Identify which cell holds the provided text, then report its (x, y) central coordinate. 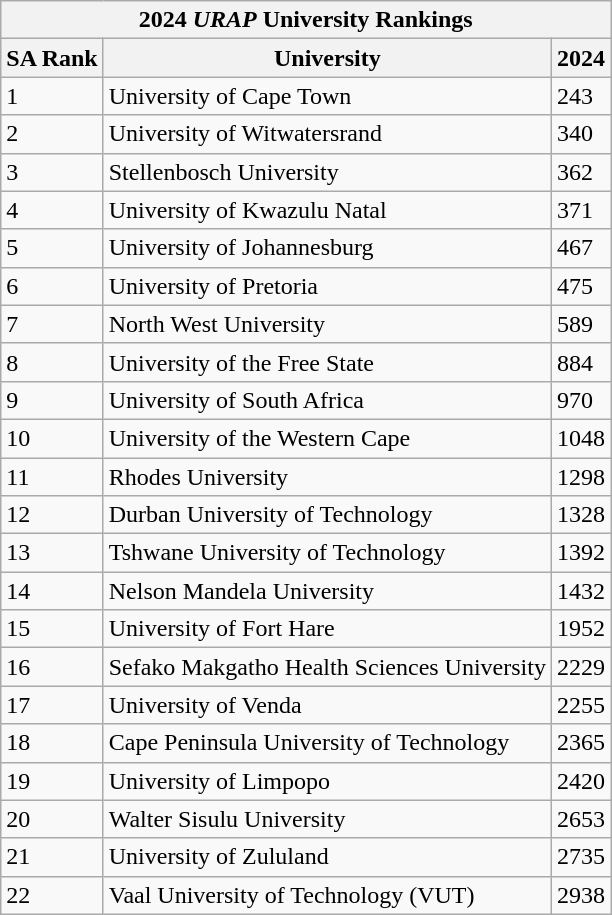
University of Zululand (327, 857)
University of Pretoria (327, 286)
243 (580, 96)
19 (52, 781)
1298 (580, 477)
University of the Free State (327, 362)
2229 (580, 667)
Rhodes University (327, 477)
884 (580, 362)
4 (52, 210)
University of Fort Hare (327, 629)
2735 (580, 857)
1392 (580, 553)
2255 (580, 705)
11 (52, 477)
3 (52, 172)
20 (52, 819)
Cape Peninsula University of Technology (327, 743)
Walter Sisulu University (327, 819)
589 (580, 324)
University of Cape Town (327, 96)
University of Johannesburg (327, 248)
University of Kwazulu Natal (327, 210)
17 (52, 705)
22 (52, 895)
970 (580, 400)
16 (52, 667)
8 (52, 362)
2653 (580, 819)
University of Limpopo (327, 781)
1432 (580, 591)
Stellenbosch University (327, 172)
University of South Africa (327, 400)
467 (580, 248)
University of Witwatersrand (327, 134)
2938 (580, 895)
2024 URAP University Rankings (306, 20)
12 (52, 515)
6 (52, 286)
9 (52, 400)
Vaal University of Technology (VUT) (327, 895)
University of the Western Cape (327, 438)
13 (52, 553)
2024 (580, 58)
2 (52, 134)
University of Venda (327, 705)
371 (580, 210)
Tshwane University of Technology (327, 553)
2365 (580, 743)
21 (52, 857)
5 (52, 248)
1 (52, 96)
340 (580, 134)
10 (52, 438)
1048 (580, 438)
1328 (580, 515)
SA Rank (52, 58)
Sefako Makgatho Health Sciences University (327, 667)
15 (52, 629)
18 (52, 743)
14 (52, 591)
North West University (327, 324)
1952 (580, 629)
University (327, 58)
362 (580, 172)
7 (52, 324)
Durban University of Technology (327, 515)
2420 (580, 781)
475 (580, 286)
Nelson Mandela University (327, 591)
